Return (X, Y) of the center of cell containing provided text 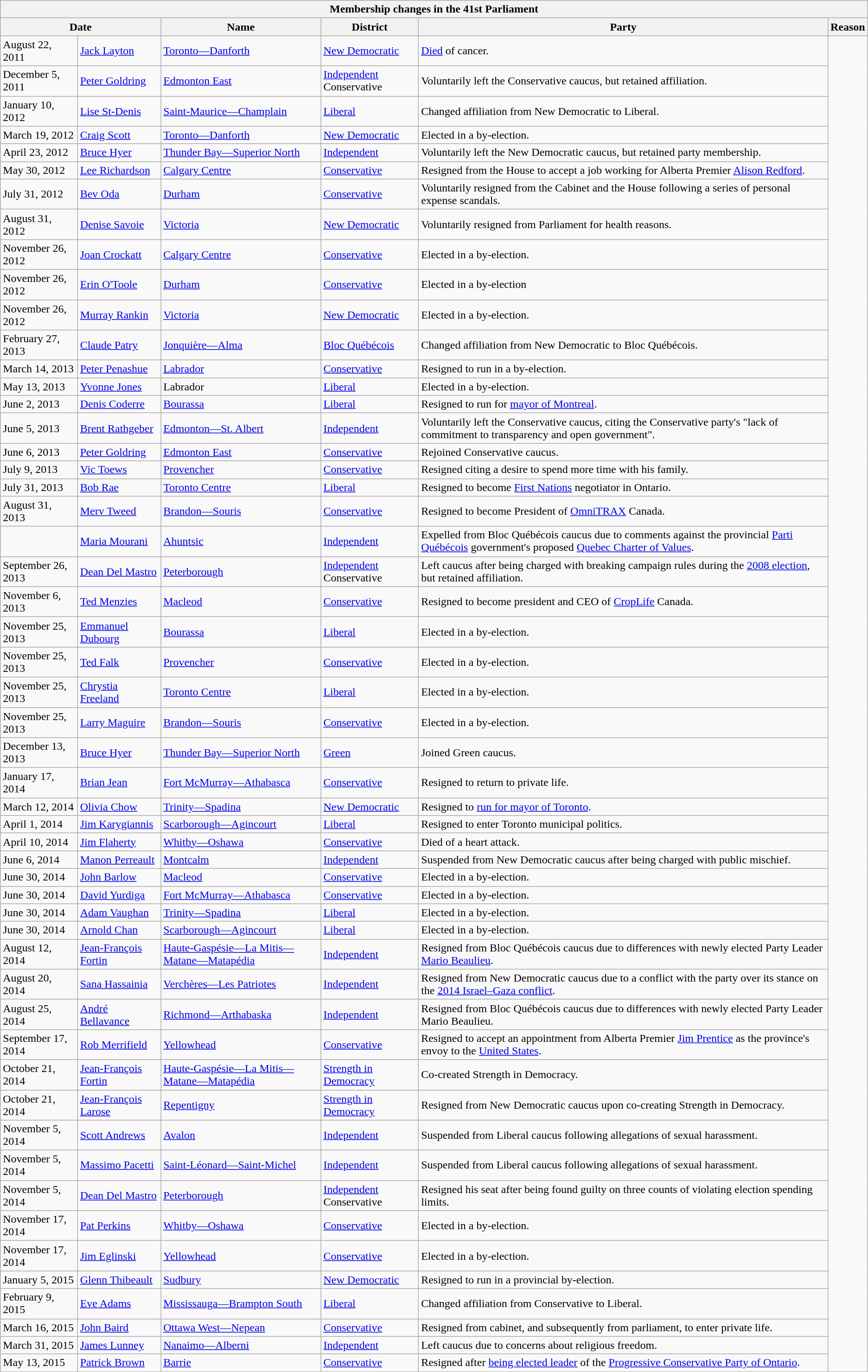
Expelled from Bloc Québécois caucus due to comments against the provincial Parti Québécois government's proposed Quebec Charter of Values. (623, 542)
Date (81, 27)
Lee Richardson (119, 170)
James Lunney (119, 1345)
April 23, 2012 (39, 153)
June 2, 2013 (39, 404)
Jonquière—Alma (241, 345)
Left caucus after being charged with breaking campaign rules during the 2008 election, but retained affiliation. (623, 571)
Resigned to become president and CEO of CropLife Canada. (623, 602)
Arnold Chan (119, 930)
Resigned to become President of OmniTRAX Canada. (623, 511)
November 6, 2013 (39, 602)
Party (623, 27)
Montcalm (241, 860)
March 14, 2013 (39, 369)
Voluntarily left the Conservative caucus, citing the Conservative party's "lack of commitment to transparency and open government". (623, 428)
January 17, 2014 (39, 783)
Manon Perreault (119, 860)
August 31, 2012 (39, 224)
Claude Patry (119, 345)
August 12, 2014 (39, 954)
Massimo Pacetti (119, 1166)
Name (241, 27)
Rejoined Conservative caucus. (623, 452)
Left caucus due to concerns about religious freedom. (623, 1345)
Resigned from New Democratic caucus due to a conflict with the party over its stance on the 2014 Israel–Gaza conflict. (623, 984)
Maria Mourani (119, 542)
Resigned to become First Nations negotiator in Ontario. (623, 487)
Edmonton—St. Albert (241, 428)
August 31, 2013 (39, 511)
February 27, 2013 (39, 345)
John Barlow (119, 877)
Vic Toews (119, 470)
Bev Oda (119, 194)
Resigned from cabinet, and subsequently from parliament, to enter private life. (623, 1327)
March 19, 2012 (39, 135)
District (370, 27)
Larry Maguire (119, 722)
Craig Scott (119, 135)
Nanaimo—Alberni (241, 1345)
Bob Rae (119, 487)
March 31, 2015 (39, 1345)
August 22, 2011 (39, 51)
Richmond—Arthabaska (241, 1015)
Patrick Brown (119, 1363)
Died of a heart attack. (623, 842)
Changed affiliation from Conservative to Liberal. (623, 1304)
Merv Tweed (119, 511)
Bloc Québécois (370, 345)
Verchères—Les Patriotes (241, 984)
June 5, 2013 (39, 428)
Resigned to enter Toronto municipal politics. (623, 824)
Voluntarily left the New Democratic caucus, but retained party membership. (623, 153)
January 10, 2012 (39, 111)
Resigned his seat after being found guilty on three counts of violating election spending limits. (623, 1195)
Ted Falk (119, 662)
Ottawa West—Nepean (241, 1327)
Denise Savoie (119, 224)
Resigned to run for mayor of Toronto. (623, 807)
Barrie (241, 1363)
Eve Adams (119, 1304)
Reason (848, 27)
August 20, 2014 (39, 984)
Jim Flaherty (119, 842)
Olivia Chow (119, 807)
June 6, 2014 (39, 860)
Ahuntsic (241, 542)
Saint-Maurice—Champlain (241, 111)
David Yurdiga (119, 895)
Brian Jean (119, 783)
Rob Merrifield (119, 1044)
April 1, 2014 (39, 824)
March 12, 2014 (39, 807)
June 6, 2013 (39, 452)
Avalon (241, 1135)
Denis Coderre (119, 404)
Resigned to accept an appointment from Alberta Premier Jim Prentice as the province's envoy to the United States. (623, 1044)
Yvonne Jones (119, 387)
Died of cancer. (623, 51)
July 31, 2013 (39, 487)
John Baird (119, 1327)
Brent Rathgeber (119, 428)
Resigned to return to private life. (623, 783)
Resigned from New Democratic caucus upon co-creating Strength in Democracy. (623, 1104)
Voluntarily resigned from Parliament for health reasons. (623, 224)
Erin O'Toole (119, 285)
Changed affiliation from New Democratic to Liberal. (623, 111)
André Bellavance (119, 1015)
Saint-Léonard—Saint-Michel (241, 1166)
Green (370, 753)
Sana Hassainia (119, 984)
Lise St-Denis (119, 111)
Joined Green caucus. (623, 753)
February 9, 2015 (39, 1304)
Resigned citing a desire to spend more time with his family. (623, 470)
Scott Andrews (119, 1135)
Resigned from the House to accept a job working for Alberta Premier Alison Redford. (623, 170)
September 26, 2013 (39, 571)
May 13, 2013 (39, 387)
Voluntarily resigned from the Cabinet and the House following a series of personal expense scandals. (623, 194)
Emmanuel Dubourg (119, 632)
September 17, 2014 (39, 1044)
July 31, 2012 (39, 194)
May 13, 2015 (39, 1363)
July 9, 2013 (39, 470)
Repentigny (241, 1104)
Resigned to run in a by-election. (623, 369)
Suspended from New Democratic caucus after being charged with public mischief. (623, 860)
Murray Rankin (119, 314)
Jack Layton (119, 51)
Pat Perkins (119, 1226)
May 30, 2012 (39, 170)
March 16, 2015 (39, 1327)
Jim Karygiannis (119, 824)
Peter Penashue (119, 369)
Jim Eglinski (119, 1256)
Changed affiliation from New Democratic to Bloc Québécois. (623, 345)
Chrystia Freeland (119, 692)
December 13, 2013 (39, 753)
Jean-François Larose (119, 1104)
Mississauga—Brampton South (241, 1304)
December 5, 2011 (39, 81)
Elected in a by-election (623, 285)
Co-created Strength in Democracy. (623, 1075)
January 5, 2015 (39, 1280)
Membership changes in the 41st Parliament (434, 9)
Glenn Thibeault (119, 1280)
Voluntarily left the Conservative caucus, but retained affiliation. (623, 81)
Resigned to run in a provincial by-election. (623, 1280)
April 10, 2014 (39, 842)
Adam Vaughan (119, 913)
Ted Menzies (119, 602)
August 25, 2014 (39, 1015)
Joan Crockatt (119, 254)
Resigned after being elected leader of the Progressive Conservative Party of Ontario. (623, 1363)
Resigned to run for mayor of Montreal. (623, 404)
Sudbury (241, 1280)
